Find where the given text appears and provide that cell's center as (x, y) coordinate. 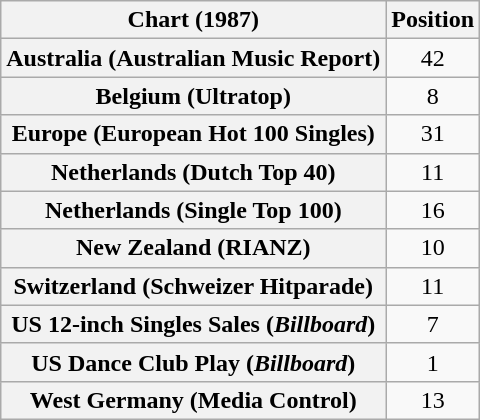
13 (433, 400)
31 (433, 134)
US Dance Club Play (Billboard) (194, 362)
Position (433, 20)
New Zealand (RIANZ) (194, 248)
Netherlands (Single Top 100) (194, 210)
16 (433, 210)
Europe (European Hot 100 Singles) (194, 134)
US 12-inch Singles Sales (Billboard) (194, 324)
West Germany (Media Control) (194, 400)
8 (433, 96)
42 (433, 58)
Chart (1987) (194, 20)
10 (433, 248)
Netherlands (Dutch Top 40) (194, 172)
7 (433, 324)
Belgium (Ultratop) (194, 96)
Switzerland (Schweizer Hitparade) (194, 286)
1 (433, 362)
Australia (Australian Music Report) (194, 58)
